Return the [X, Y] coordinate for the center point of the cell that contains the specified text.  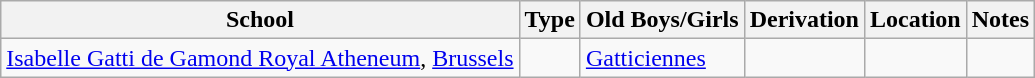
Gatticiennes [662, 58]
School [260, 20]
Type [550, 20]
Notes [1000, 20]
Isabelle Gatti de Gamond Royal Atheneum, Brussels [260, 58]
Derivation [804, 20]
Location [915, 20]
Old Boys/Girls [662, 20]
